Detect which cell encompasses the target text, then output its (x, y) center coordinate. 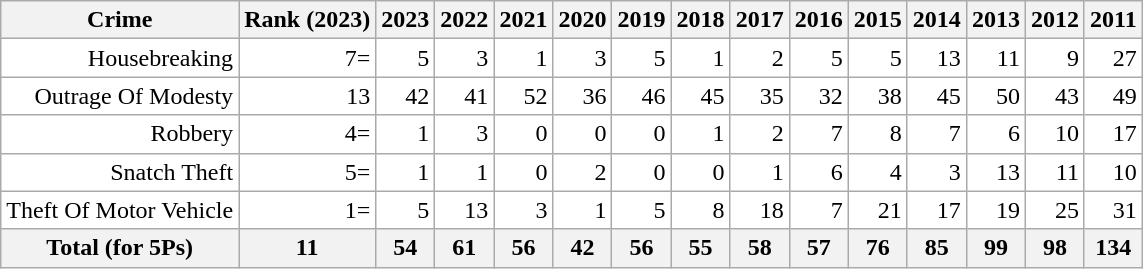
5= (308, 172)
61 (464, 248)
Outrage Of Modesty (120, 96)
Housebreaking (120, 58)
76 (878, 248)
2019 (642, 20)
32 (818, 96)
2023 (406, 20)
52 (524, 96)
55 (700, 248)
46 (642, 96)
21 (878, 210)
50 (996, 96)
36 (582, 96)
18 (760, 210)
4 (878, 172)
2021 (524, 20)
43 (1054, 96)
7= (308, 58)
2022 (464, 20)
54 (406, 248)
58 (760, 248)
2012 (1054, 20)
Snatch Theft (120, 172)
Robbery (120, 134)
27 (1113, 58)
25 (1054, 210)
57 (818, 248)
31 (1113, 210)
2015 (878, 20)
2014 (936, 20)
Total (for 5Ps) (120, 248)
2016 (818, 20)
85 (936, 248)
Theft Of Motor Vehicle (120, 210)
35 (760, 96)
2020 (582, 20)
49 (1113, 96)
38 (878, 96)
134 (1113, 248)
19 (996, 210)
98 (1054, 248)
2011 (1113, 20)
41 (464, 96)
1= (308, 210)
2013 (996, 20)
Crime (120, 20)
Rank (2023) (308, 20)
2017 (760, 20)
99 (996, 248)
2018 (700, 20)
4= (308, 134)
9 (1054, 58)
